Return the [x, y] coordinate for the center point of the cell that contains the specified text.  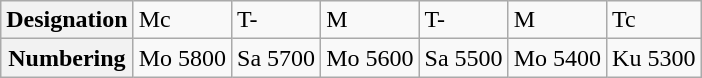
Ku 5300 [654, 58]
Designation [67, 20]
Mo 5600 [370, 58]
Sa 5500 [464, 58]
Mc [182, 20]
Mo 5800 [182, 58]
Mo 5400 [557, 58]
Numbering [67, 58]
Tc [654, 20]
Sa 5700 [276, 58]
